Extract the (X, Y) coordinate from the center of the cell holding the provided text.  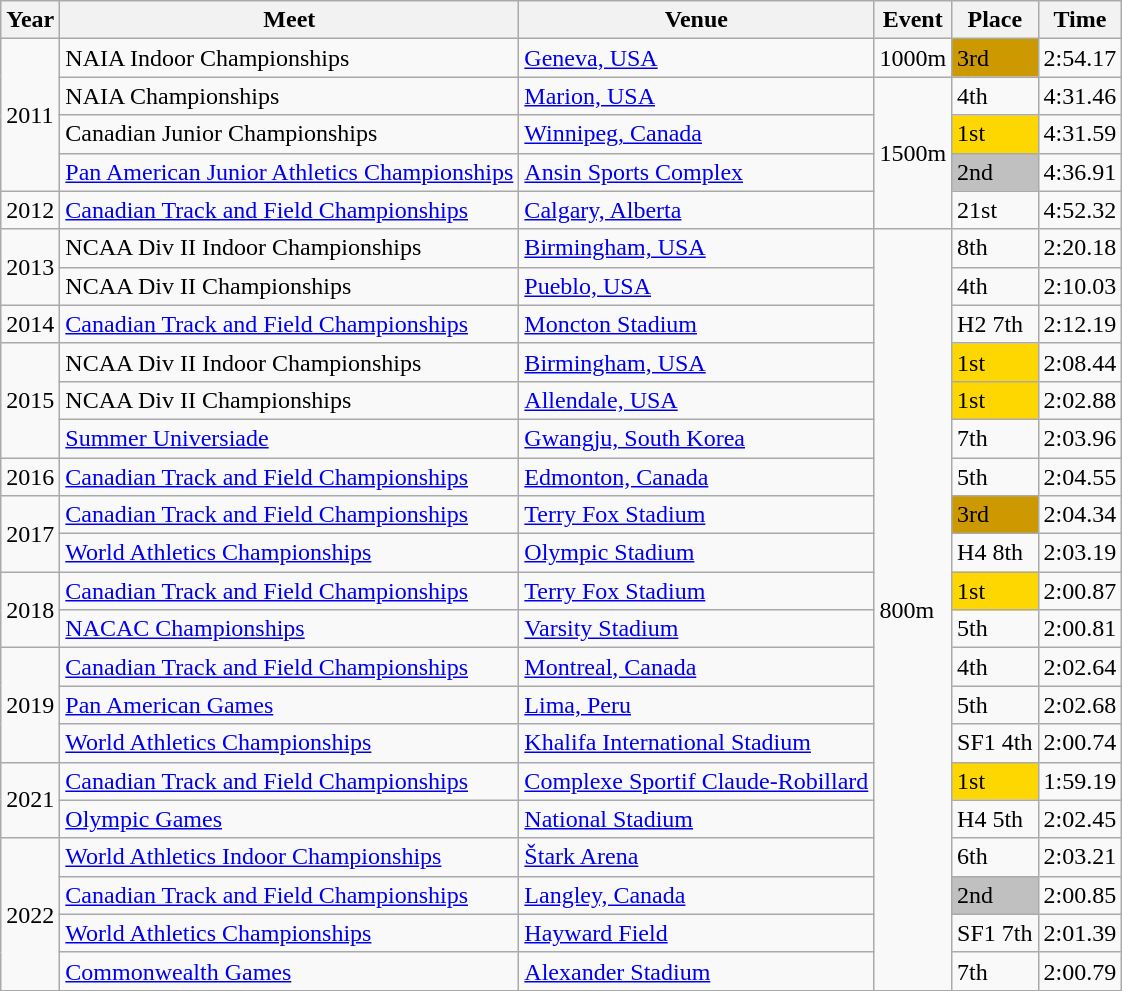
Langley, Canada (696, 895)
Edmonton, Canada (696, 477)
2:04.34 (1080, 515)
2021 (30, 800)
Gwangju, South Korea (696, 438)
4:31.59 (1080, 134)
2:08.44 (1080, 362)
2:04.55 (1080, 477)
Khalifa International Stadium (696, 743)
Commonwealth Games (290, 971)
4:36.91 (1080, 172)
Pan American Junior Athletics Championships (290, 172)
Pueblo, USA (696, 286)
2015 (30, 400)
2011 (30, 115)
Meet (290, 20)
2:03.96 (1080, 438)
National Stadium (696, 819)
Olympic Stadium (696, 553)
Allendale, USA (696, 400)
2:12.19 (1080, 324)
H4 8th (995, 553)
2:03.21 (1080, 857)
2:10.03 (1080, 286)
NAIA Indoor Championships (290, 58)
2:00.87 (1080, 591)
Hayward Field (696, 933)
800m (913, 610)
H4 5th (995, 819)
21st (995, 210)
Calgary, Alberta (696, 210)
2:00.74 (1080, 743)
H2 7th (995, 324)
2018 (30, 610)
Varsity Stadium (696, 629)
2022 (30, 914)
1500m (913, 153)
Olympic Games (290, 819)
1:59.19 (1080, 781)
Moncton Stadium (696, 324)
2:20.18 (1080, 248)
2:03.19 (1080, 553)
Winnipeg, Canada (696, 134)
2:54.17 (1080, 58)
SF1 4th (995, 743)
SF1 7th (995, 933)
2019 (30, 705)
Montreal, Canada (696, 667)
NAIA Championships (290, 96)
2:00.79 (1080, 971)
2014 (30, 324)
World Athletics Indoor Championships (290, 857)
8th (995, 248)
Canadian Junior Championships (290, 134)
Year (30, 20)
2016 (30, 477)
Venue (696, 20)
2:02.45 (1080, 819)
Complexe Sportif Claude-Robillard (696, 781)
2:02.64 (1080, 667)
2:02.68 (1080, 705)
1000m (913, 58)
Pan American Games (290, 705)
6th (995, 857)
4:52.32 (1080, 210)
2:02.88 (1080, 400)
2:00.81 (1080, 629)
Lima, Peru (696, 705)
Ansin Sports Complex (696, 172)
2013 (30, 267)
Summer Universiade (290, 438)
NACAC Championships (290, 629)
Štark Arena (696, 857)
Alexander Stadium (696, 971)
2017 (30, 534)
2:00.85 (1080, 895)
2012 (30, 210)
Time (1080, 20)
Event (913, 20)
4:31.46 (1080, 96)
2:01.39 (1080, 933)
Geneva, USA (696, 58)
Place (995, 20)
Marion, USA (696, 96)
